Pinpoint the cell where the given text exists, returning its [x, y] midpoint coordinate. 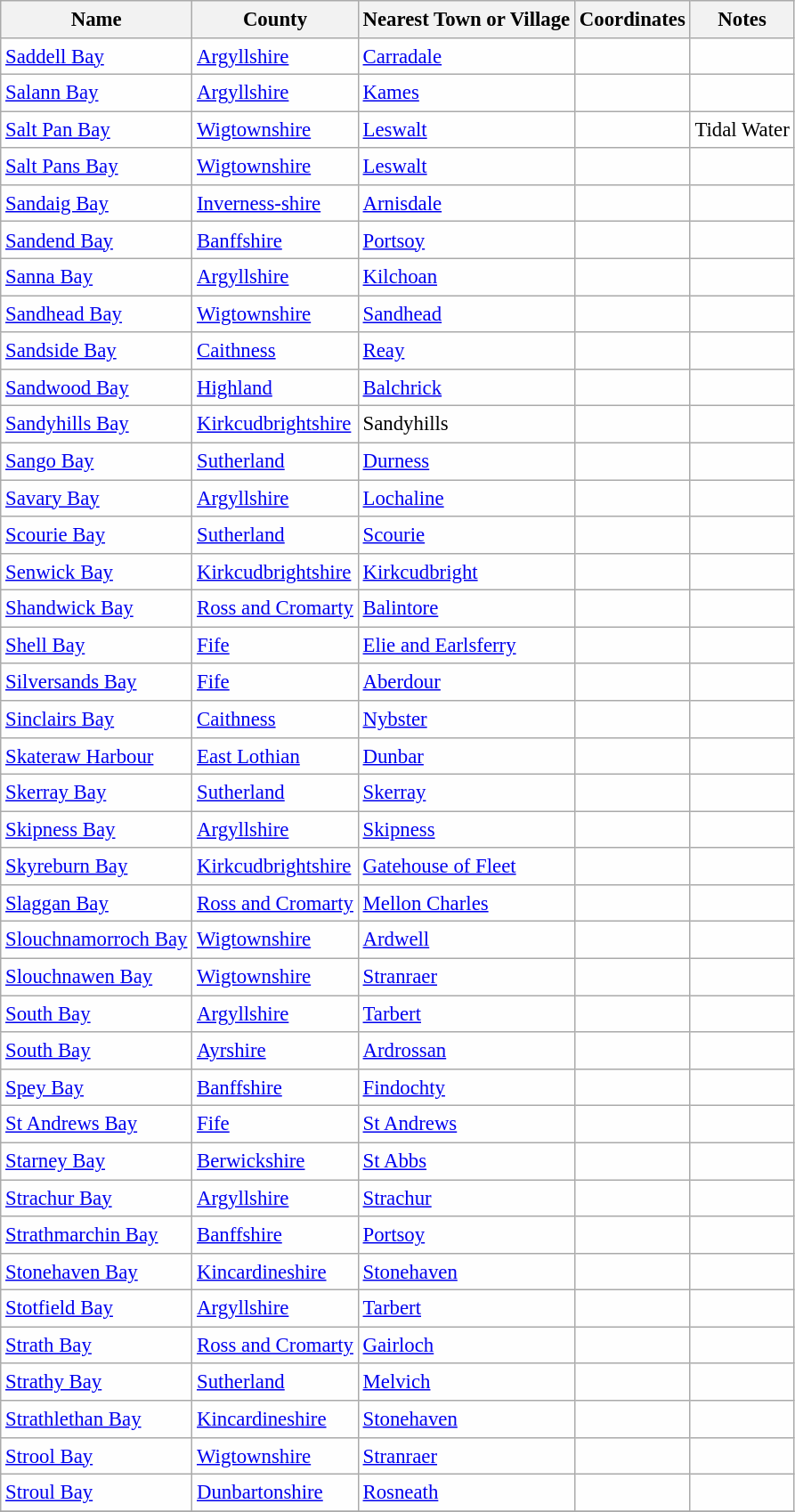
Coordinates [633, 20]
Sinclairs Bay [96, 719]
Ayrshire [276, 1051]
Strath Bay [96, 1345]
Slouchnawen Bay [96, 976]
Kames [466, 93]
St Andrews [466, 1124]
East Lothian [276, 755]
St Andrews Bay [96, 1124]
Sanna Bay [96, 278]
Strathy Bay [96, 1382]
Strachur [466, 1199]
Carradale [466, 55]
Rosneath [466, 1492]
Stotfield Bay [96, 1309]
Starney Bay [96, 1161]
Skipness Bay [96, 830]
Gairloch [466, 1345]
Stroul Bay [96, 1492]
Skipness [466, 830]
Arnisdale [466, 203]
Stonehaven Bay [96, 1272]
Inverness-shire [276, 203]
Durness [466, 461]
St Abbs [466, 1161]
Salt Pans Bay [96, 166]
Findochty [466, 1088]
Mellon Charles [466, 903]
Sandyhills Bay [96, 424]
Spey Bay [96, 1088]
Sango Bay [96, 461]
Notes [742, 20]
Aberdour [466, 682]
Kilchoan [466, 278]
Strathlethan Bay [96, 1419]
Sandhead [466, 313]
Kirkcudbright [466, 572]
Melvich [466, 1382]
Saddell Bay [96, 55]
Skateraw Harbour [96, 755]
Strool Bay [96, 1455]
Sandside Bay [96, 351]
Berwickshire [276, 1161]
Skerray [466, 793]
Highland [276, 388]
Skyreburn Bay [96, 866]
Reay [466, 351]
Elie and Earlsferry [466, 645]
Dunbar [466, 755]
Salann Bay [96, 93]
Sandaig Bay [96, 203]
Scourie Bay [96, 534]
Tidal Water [742, 130]
Savary Bay [96, 499]
Balchrick [466, 388]
Scourie [466, 534]
Shell Bay [96, 645]
Senwick Bay [96, 572]
Sandyhills [466, 424]
Strathmarchin Bay [96, 1234]
Salt Pan Bay [96, 130]
Slaggan Bay [96, 903]
County [276, 20]
Strachur Bay [96, 1199]
Ardwell [466, 940]
Sandhead Bay [96, 313]
Gatehouse of Fleet [466, 866]
Lochaline [466, 499]
Sandwood Bay [96, 388]
Nybster [466, 719]
Name [96, 20]
Dunbartonshire [276, 1492]
Slouchnamorroch Bay [96, 940]
Balintore [466, 609]
Nearest Town or Village [466, 20]
Silversands Bay [96, 682]
Skerray Bay [96, 793]
Sandend Bay [96, 240]
Ardrossan [466, 1051]
Shandwick Bay [96, 609]
